Extract the [x, y] coordinate from the center of the cell holding the provided text.  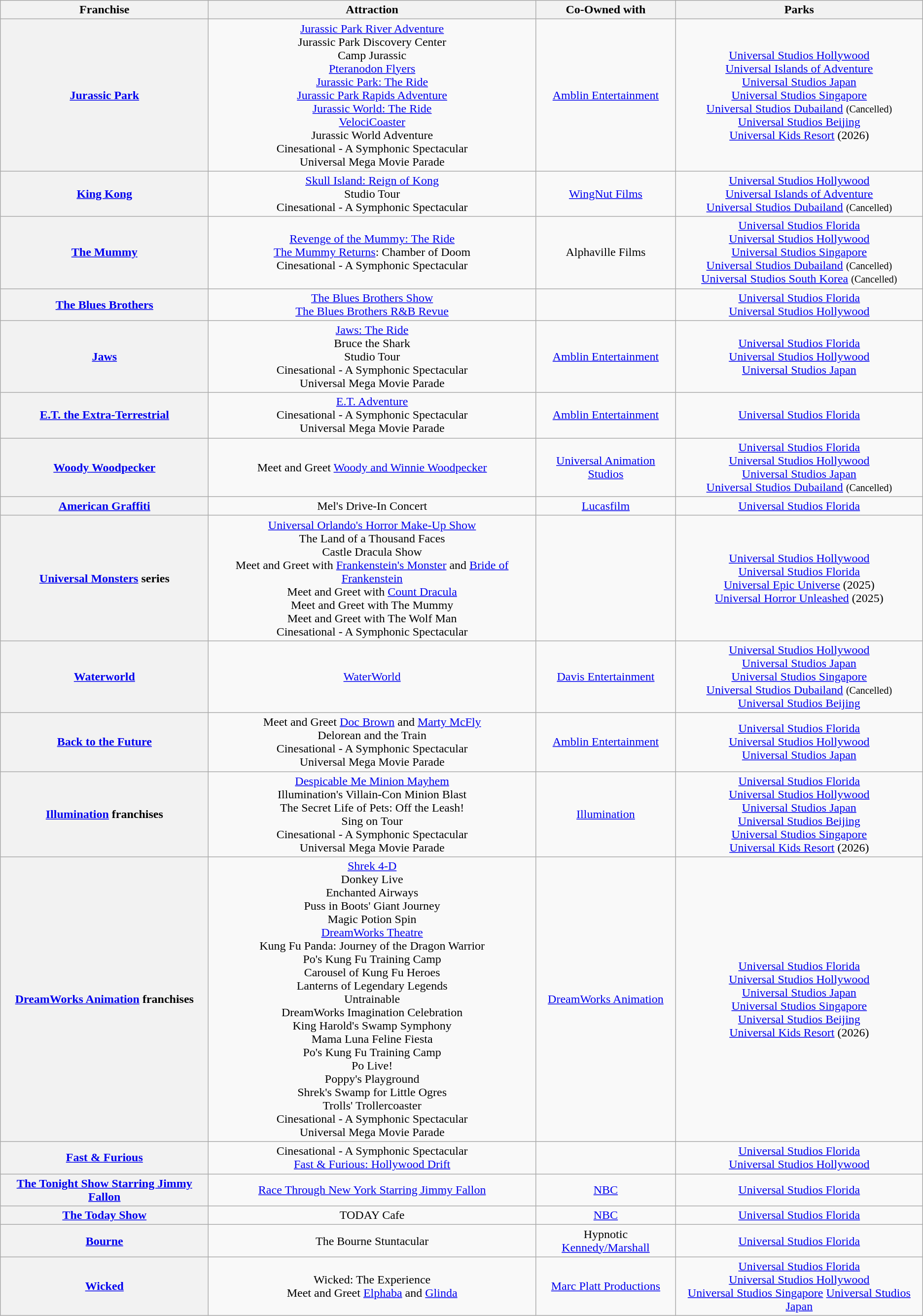
King Kong [105, 194]
Illumination [605, 814]
Waterworld [105, 676]
DreamWorks Animation [605, 999]
Lucasfilm [605, 506]
Race Through New York Starring Jimmy Fallon [372, 1190]
Franchise [105, 10]
Universal Monsters series [105, 578]
WingNut Films [605, 194]
Woody Woodpecker [105, 467]
The Bourne Stuntacular [372, 1241]
Wicked: The ExperienceMeet and Greet Elphaba and Glinda [372, 1286]
Alphaville Films [605, 252]
The Today Show [105, 1215]
Skull Island: Reign of Kong Studio TourCinesational - A Symphonic Spectacular [372, 194]
Universal Studios HollywoodUniversal Islands of AdventureUniversal Studios Dubailand (Cancelled) [799, 194]
TODAY Cafe [372, 1215]
Jaws [105, 356]
Back to the Future [105, 742]
Jurassic Park [105, 95]
Mel's Drive-In Concert [372, 506]
Cinesational - A Symphonic SpectacularFast & Furious: Hollywood Drift [372, 1158]
Revenge of the Mummy: The RideThe Mummy Returns: Chamber of DoomCinesational - A Symphonic Spectacular [372, 252]
Fast & Furious [105, 1158]
DreamWorks Animation franchises [105, 999]
Parks [799, 10]
Illumination franchises [105, 814]
Universal Animation Studios [605, 467]
Meet and Greet Woody and Winnie Woodpecker [372, 467]
Davis Entertainment [605, 676]
The Blues Brothers ShowThe Blues Brothers R&B Revue [372, 305]
American Graffiti [105, 506]
Marc Platt Productions [605, 1286]
The Tonight Show Starring Jimmy Fallon [105, 1190]
E.T. AdventureCinesational - A Symphonic SpectacularUniversal Mega Movie Parade [372, 415]
The Mummy [105, 252]
Universal Studios FloridaUniversal Studios HollywoodUniversal Studios JapanUniversal Studios Dubailand (Cancelled) [799, 467]
Universal Studios FloridaUniversal Studios HollywoodUniversal Studios Singapore Universal Studios Japan [799, 1286]
Bourne [105, 1241]
E.T. the Extra-Terrestrial [105, 415]
WaterWorld [372, 676]
Co-Owned with [605, 10]
HypnoticKennedy/Marshall [605, 1241]
Meet and Greet Doc Brown and Marty McFlyDelorean and the TrainCinesational - A Symphonic SpectacularUniversal Mega Movie Parade [372, 742]
Attraction [372, 10]
Wicked [105, 1286]
Jaws: The RideBruce the SharkStudio TourCinesational - A Symphonic SpectacularUniversal Mega Movie Parade [372, 356]
The Blues Brothers [105, 305]
Universal Studios HollywoodUniversal Studios JapanUniversal Studios SingaporeUniversal Studios Dubailand (Cancelled)Universal Studios Beijing [799, 676]
Universal Studios HollywoodUniversal Studios FloridaUniversal Epic Universe (2025)Universal Horror Unleashed (2025) [799, 578]
